Scan for the cell matching the given text and deliver its (X, Y) coordinate at center. 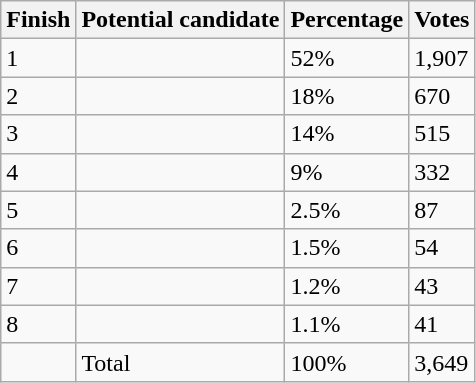
3,649 (442, 362)
332 (442, 172)
1,907 (442, 58)
9% (347, 172)
4 (38, 172)
Finish (38, 20)
5 (38, 210)
52% (347, 58)
8 (38, 324)
1.2% (347, 286)
1.5% (347, 248)
54 (442, 248)
670 (442, 96)
87 (442, 210)
1.1% (347, 324)
14% (347, 134)
1 (38, 58)
2 (38, 96)
100% (347, 362)
3 (38, 134)
Percentage (347, 20)
43 (442, 286)
41 (442, 324)
6 (38, 248)
515 (442, 134)
Total (180, 362)
Votes (442, 20)
2.5% (347, 210)
Potential candidate (180, 20)
7 (38, 286)
18% (347, 96)
